From the cell containing the given text, extract its center point as [x, y] coordinate. 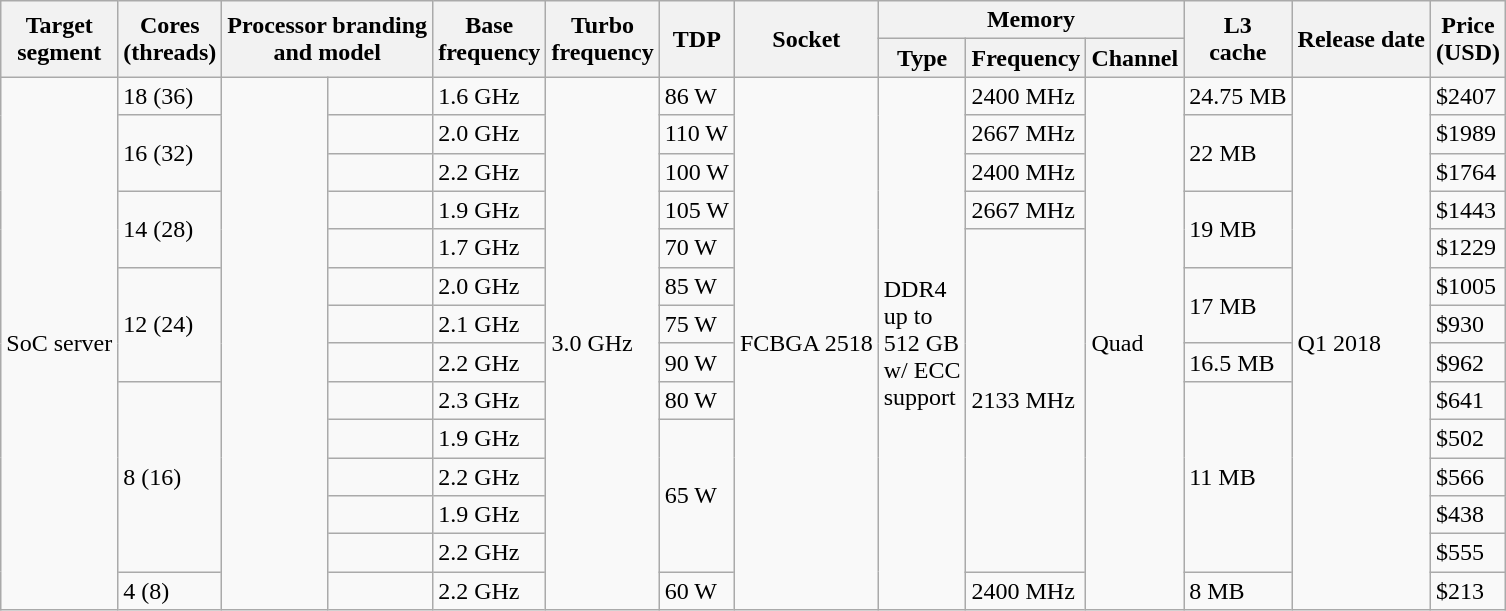
100 W [696, 172]
Cores(threads) [170, 39]
Socket [806, 39]
2133 MHz [1026, 400]
12 (24) [170, 324]
Type [922, 58]
Quad [1135, 344]
8 (16) [170, 476]
11 MB [1238, 476]
1.6 GHz [490, 96]
DDR4up to512 GBw/ ECCsupport [922, 344]
Channel [1135, 58]
60 W [696, 591]
8 MB [1238, 591]
18 (36) [170, 96]
$962 [1468, 362]
90 W [696, 362]
80 W [696, 400]
$213 [1468, 591]
Targetsegment [60, 39]
$566 [1468, 477]
16 (32) [170, 153]
16.5 MB [1238, 362]
$1229 [1468, 248]
L3cache [1238, 39]
14 (28) [170, 229]
24.75 MB [1238, 96]
3.0 GHz [602, 344]
Processor brandingand model [328, 39]
70 W [696, 248]
Release date [1361, 39]
2.1 GHz [490, 324]
Price(USD) [1468, 39]
$1443 [1468, 210]
SoC server [60, 344]
22 MB [1238, 153]
86 W [696, 96]
105 W [696, 210]
110 W [696, 134]
65 W [696, 495]
$1989 [1468, 134]
$2407 [1468, 96]
$1764 [1468, 172]
$1005 [1468, 286]
$438 [1468, 515]
$930 [1468, 324]
75 W [696, 324]
85 W [696, 286]
Q1 2018 [1361, 344]
$555 [1468, 553]
Frequency [1026, 58]
TDP [696, 39]
19 MB [1238, 229]
FCBGA 2518 [806, 344]
2.3 GHz [490, 400]
Turbofrequency [602, 39]
4 (8) [170, 591]
17 MB [1238, 305]
Memory [1030, 20]
Basefrequency [490, 39]
$502 [1468, 438]
1.7 GHz [490, 248]
$641 [1468, 400]
